Capture the cell that displays the provided text and extract its (x, y) central coordinate. 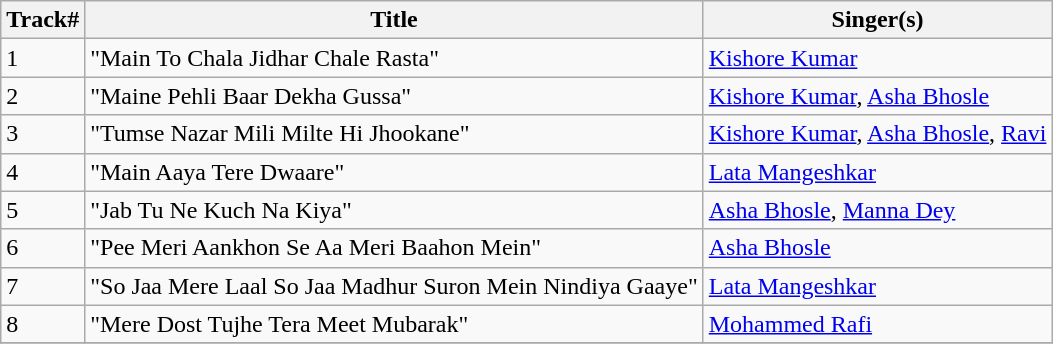
5 (43, 210)
"Pee Meri Aankhon Se Aa Meri Baahon Mein" (394, 248)
Title (394, 20)
Kishore Kumar (878, 58)
"Main To Chala Jidhar Chale Rasta" (394, 58)
1 (43, 58)
2 (43, 96)
Asha Bhosle, Manna Dey (878, 210)
Mohammed Rafi (878, 324)
"Main Aaya Tere Dwaare" (394, 172)
Track# (43, 20)
6 (43, 248)
7 (43, 286)
Kishore Kumar, Asha Bhosle (878, 96)
4 (43, 172)
Singer(s) (878, 20)
"Maine Pehli Baar Dekha Gussa" (394, 96)
"Mere Dost Tujhe Tera Meet Mubarak" (394, 324)
"Jab Tu Ne Kuch Na Kiya" (394, 210)
"Tumse Nazar Mili Milte Hi Jhookane" (394, 134)
"So Jaa Mere Laal So Jaa Madhur Suron Mein Nindiya Gaaye" (394, 286)
Kishore Kumar, Asha Bhosle, Ravi (878, 134)
3 (43, 134)
8 (43, 324)
Asha Bhosle (878, 248)
